For the text-containing cell, return its midpoint in [x, y] coordinate format. 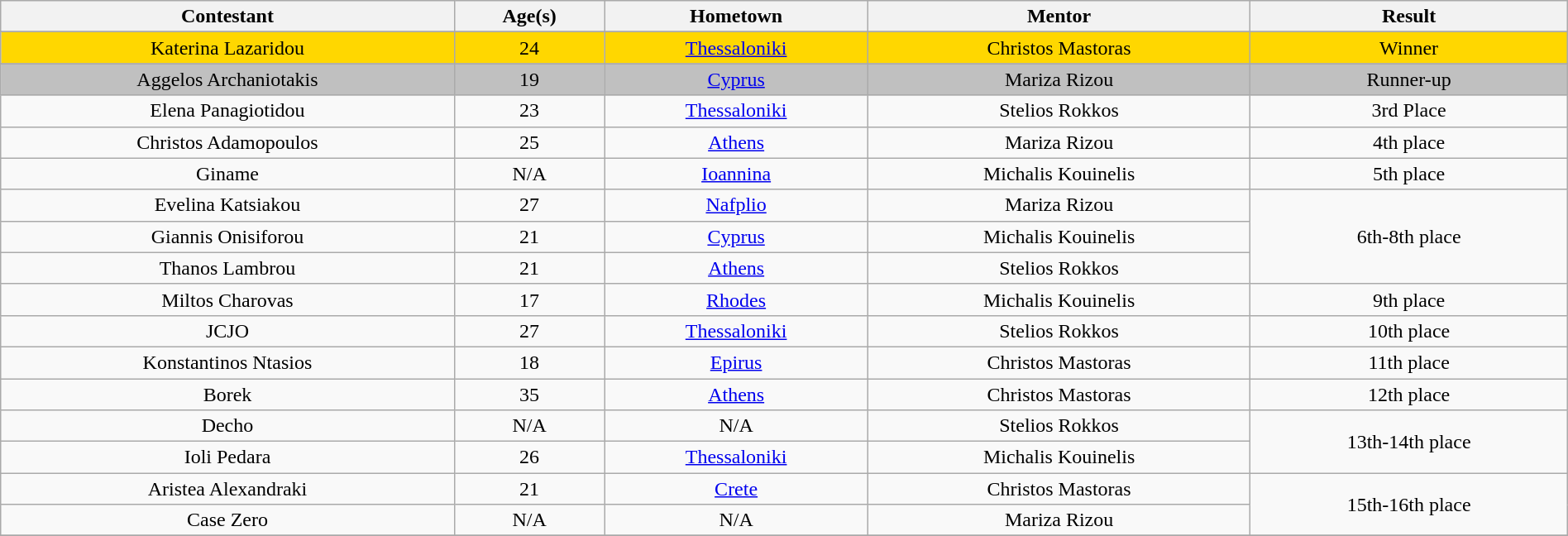
Winner [1409, 48]
24 [529, 48]
Thanos Lambrou [227, 268]
Ioannina [736, 174]
35 [529, 395]
Giannis Onisiforou [227, 237]
Konstantinos Ntasios [227, 362]
Aggelos Archaniotakis [227, 79]
Ioli Pedara [227, 457]
Miltos Charovas [227, 299]
9th place [1409, 299]
Christos Adamopoulos [227, 142]
11th place [1409, 362]
Elena Panagiotidou [227, 111]
Result [1409, 17]
Epirus [736, 362]
Crete [736, 489]
Hometown [736, 17]
23 [529, 111]
17 [529, 299]
Rhodes [736, 299]
25 [529, 142]
26 [529, 457]
Nafplio [736, 205]
JCJO [227, 331]
10th place [1409, 331]
18 [529, 362]
12th place [1409, 395]
13th-14th place [1409, 442]
4th place [1409, 142]
Katerina Lazaridou [227, 48]
Contestant [227, 17]
5th place [1409, 174]
Age(s) [529, 17]
19 [529, 79]
Evelina Katsiakou [227, 205]
Borek [227, 395]
Case Zero [227, 520]
15th-16th place [1409, 505]
Giname [227, 174]
Decho [227, 426]
Aristea Alexandraki [227, 489]
3rd Place [1409, 111]
Runner-up [1409, 79]
6th-8th place [1409, 237]
Mentor [1059, 17]
